From the cell containing the given text, extract its center point as (X, Y) coordinate. 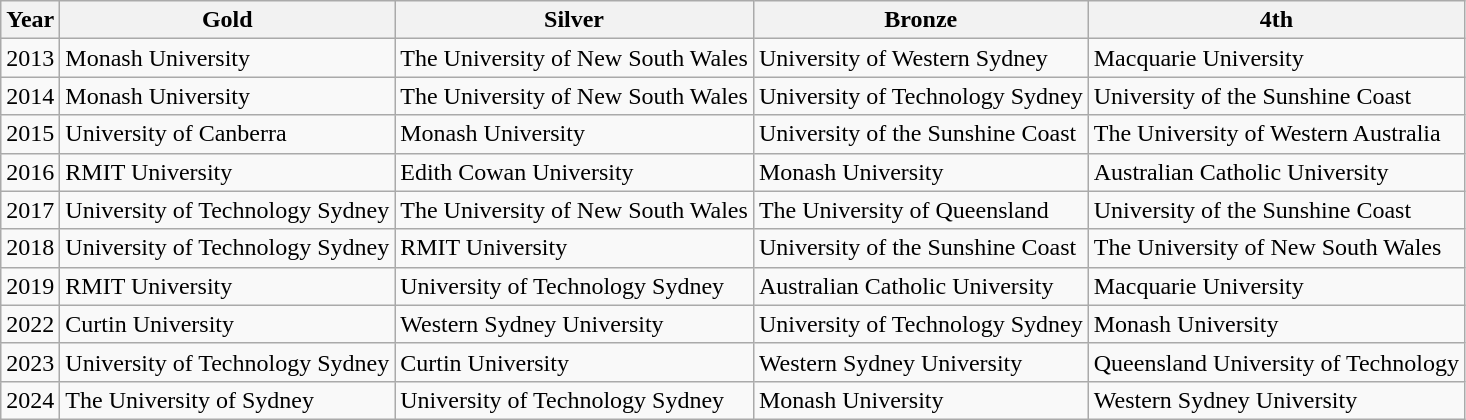
2013 (30, 58)
Edith Cowan University (574, 172)
2023 (30, 362)
Bronze (920, 20)
University of Canberra (228, 134)
2016 (30, 172)
Queensland University of Technology (1276, 362)
2018 (30, 248)
The University of Western Australia (1276, 134)
2024 (30, 400)
4th (1276, 20)
2022 (30, 324)
2014 (30, 96)
University of Western Sydney (920, 58)
2019 (30, 286)
Silver (574, 20)
The University of Sydney (228, 400)
Gold (228, 20)
2017 (30, 210)
2015 (30, 134)
The University of Queensland (920, 210)
Year (30, 20)
